Return [x, y] of the center of cell containing provided text 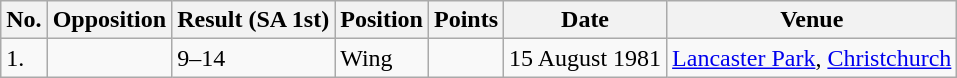
Opposition [109, 20]
Lancaster Park, Christchurch [812, 58]
9–14 [254, 58]
Result (SA 1st) [254, 20]
1. [24, 58]
15 August 1981 [586, 58]
Points [466, 20]
Position [382, 20]
Date [586, 20]
Wing [382, 58]
Venue [812, 20]
No. [24, 20]
